Locate the cell with the specified text and output its (x, y) center coordinate. 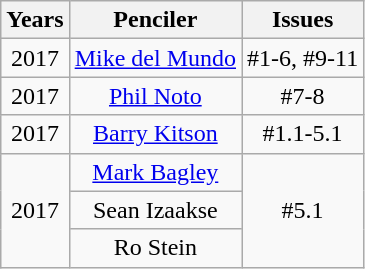
Years (35, 20)
Mark Bagley (155, 172)
Penciler (155, 20)
Ro Stein (155, 248)
#1.1-5.1 (303, 134)
Issues (303, 20)
#7-8 (303, 96)
Sean Izaakse (155, 210)
#1-6, #9-11 (303, 58)
Phil Noto (155, 96)
Barry Kitson (155, 134)
#5.1 (303, 210)
Mike del Mundo (155, 58)
